Detect which cell encompasses the target text, then output its (X, Y) center coordinate. 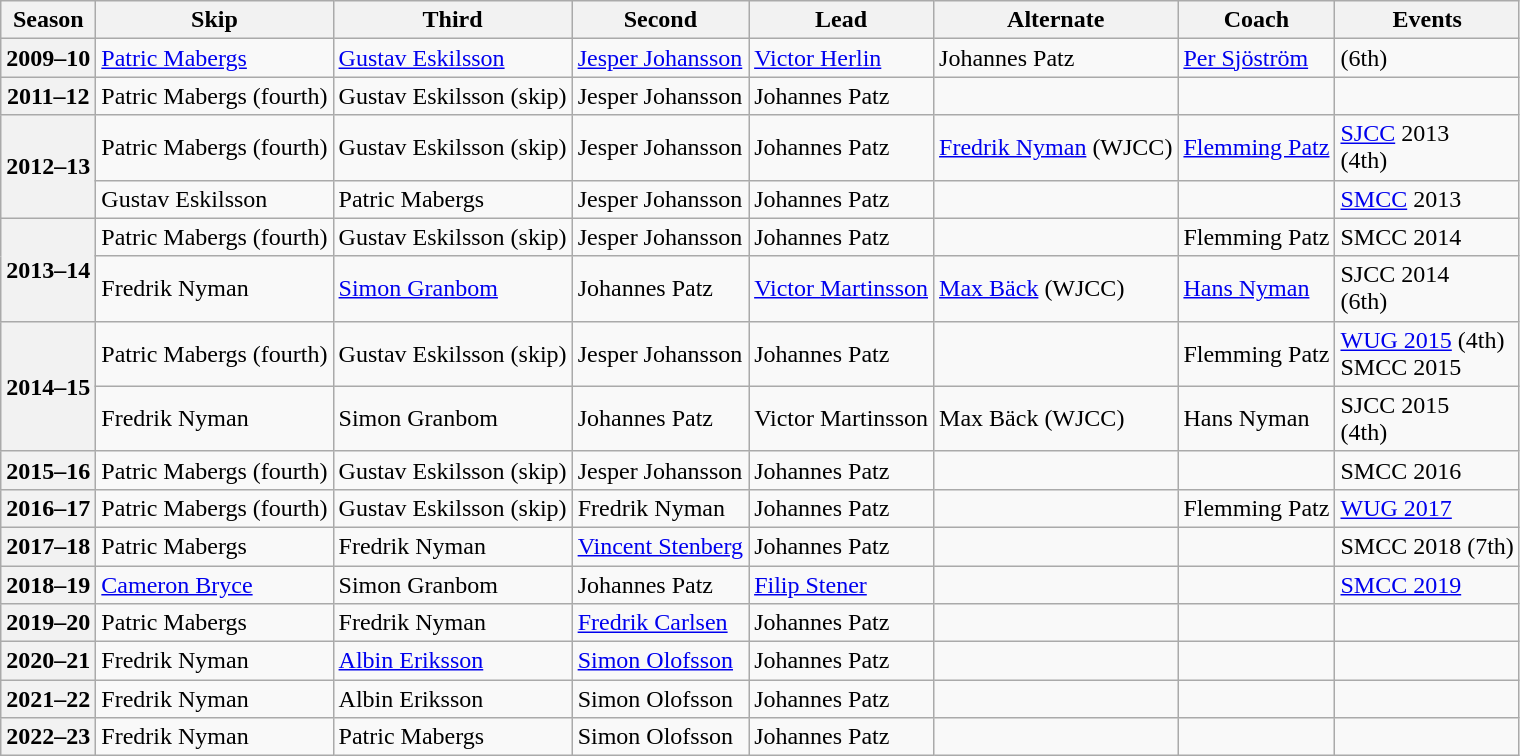
Skip (214, 20)
Events (1427, 20)
Third (452, 20)
2018–19 (48, 585)
2019–20 (48, 623)
2011–12 (48, 96)
2022–23 (48, 737)
SMCC 2019 (1427, 585)
2021–22 (48, 699)
WUG 2017 (1427, 508)
SMCC 2018 (7th) (1427, 546)
Coach (1256, 20)
SMCC 2016 (1427, 470)
Lead (842, 20)
2009–10 (48, 58)
Per Sjöström (1256, 58)
2016–17 (48, 508)
2020–21 (48, 661)
Season (48, 20)
SJCC 2013 (4th) (1427, 148)
2012–13 (48, 166)
Cameron Bryce (214, 585)
Second (660, 20)
2017–18 (48, 546)
SJCC 2014 (6th) (1427, 288)
Filip Stener (842, 585)
Vincent Stenberg (660, 546)
SMCC 2013 (1427, 199)
WUG 2015 (4th)SMCC 2015 (1427, 354)
2013–14 (48, 270)
SJCC 2015 (4th) (1427, 418)
(6th) (1427, 58)
Victor Herlin (842, 58)
2015–16 (48, 470)
2014–15 (48, 386)
SMCC 2014 (1427, 237)
Fredrik Carlsen (660, 623)
Fredrik Nyman (WJCC) (1056, 148)
Alternate (1056, 20)
